Return the (x, y) coordinate for the center point of the cell that contains the specified text.  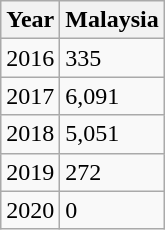
2020 (30, 210)
2016 (30, 58)
5,051 (112, 134)
272 (112, 172)
335 (112, 58)
2017 (30, 96)
0 (112, 210)
6,091 (112, 96)
Year (30, 20)
Malaysia (112, 20)
2019 (30, 172)
2018 (30, 134)
